Locate the cell with the specified text and output its [X, Y] center coordinate. 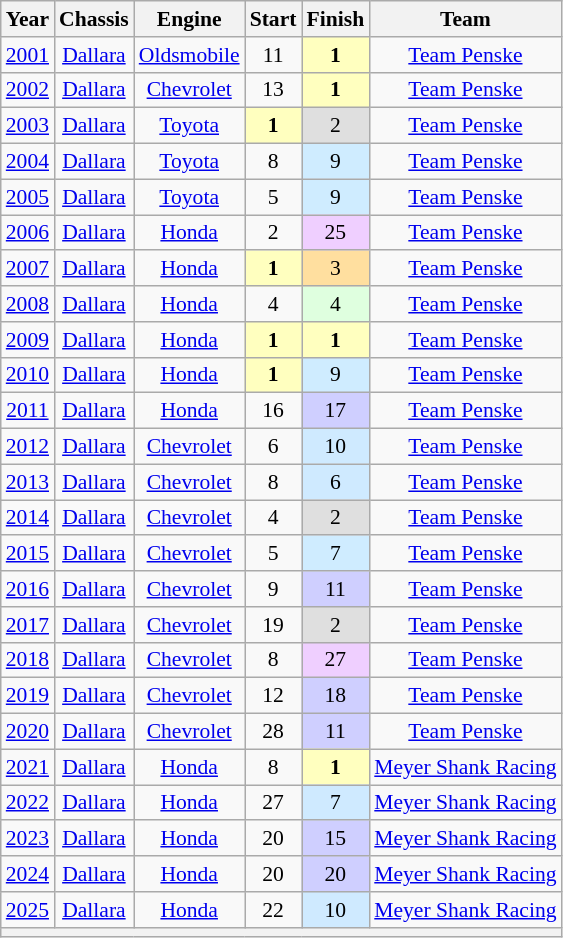
2017 [28, 625]
Oldsmobile [190, 55]
2024 [28, 874]
Year [28, 19]
2023 [28, 839]
2009 [28, 340]
2004 [28, 162]
2001 [28, 55]
25 [336, 233]
12 [274, 696]
2010 [28, 375]
2025 [28, 910]
2002 [28, 90]
2013 [28, 482]
Engine [190, 19]
3 [336, 269]
2022 [28, 803]
Team [465, 19]
2021 [28, 767]
2019 [28, 696]
13 [274, 90]
Chassis [94, 19]
16 [274, 411]
2003 [28, 126]
18 [336, 696]
2007 [28, 269]
15 [336, 839]
2008 [28, 304]
2016 [28, 589]
2014 [28, 518]
19 [274, 625]
17 [336, 411]
2015 [28, 554]
2005 [28, 197]
Finish [336, 19]
2018 [28, 660]
28 [274, 732]
2020 [28, 732]
Start [274, 19]
22 [274, 910]
2006 [28, 233]
2012 [28, 447]
2011 [28, 411]
